Pinpoint the cell where the given text exists, returning its [X, Y] midpoint coordinate. 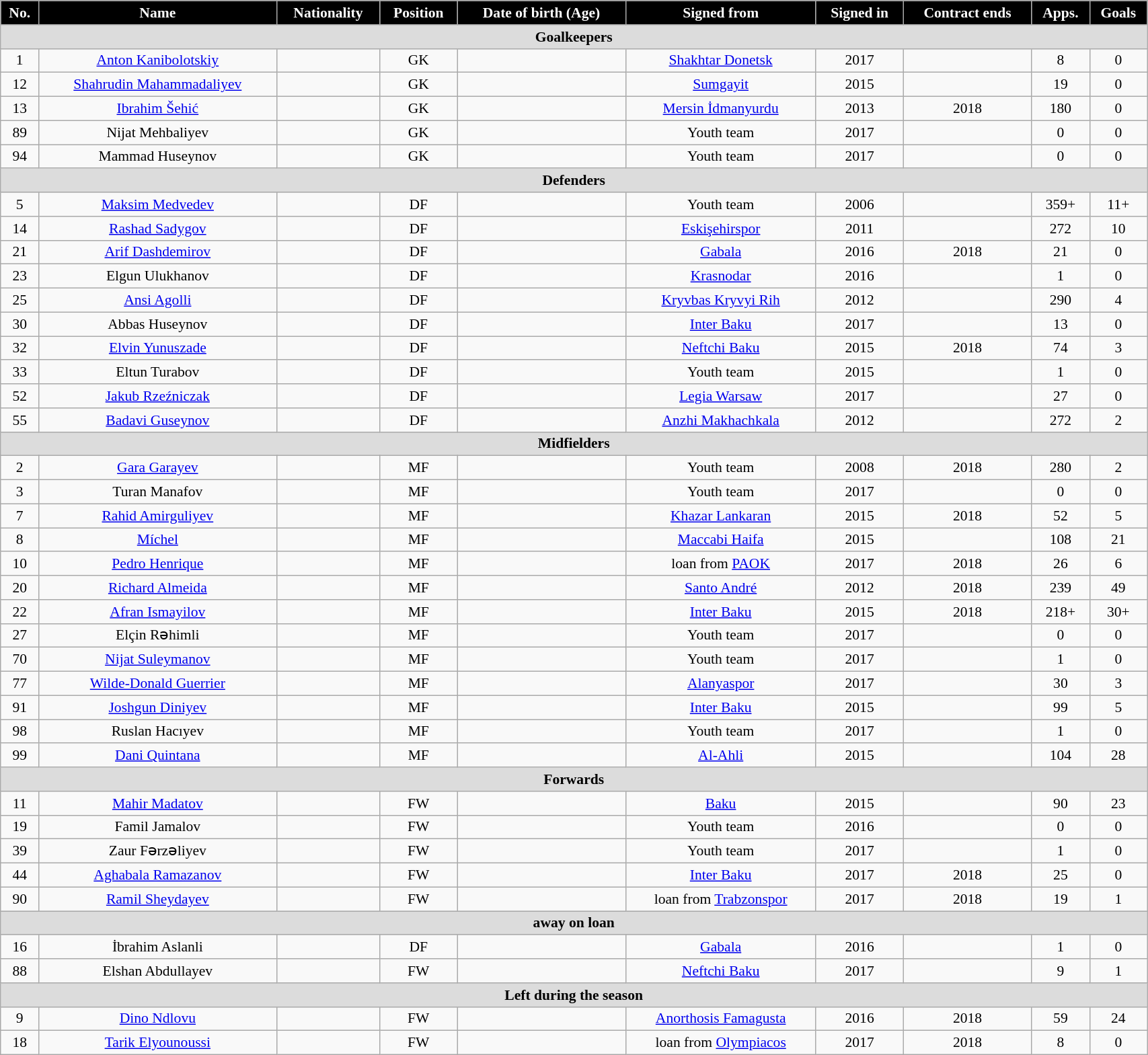
70 [20, 660]
22 [20, 612]
Famil Jamalov [157, 827]
Míchel [157, 540]
Richard Almeida [157, 588]
Ramil Sheydayev [157, 899]
Ruslan Hacıyev [157, 732]
Elvin Yunuszade [157, 348]
Elçin Rəhimli [157, 635]
Nationality [328, 13]
91 [20, 707]
Name [157, 13]
89 [20, 132]
Mahir Madatov [157, 804]
Forwards [574, 779]
55 [20, 420]
Aghabala Ramazanov [157, 875]
59 [1061, 1019]
Dino Ndlovu [157, 1019]
20 [20, 588]
7 [20, 516]
Eltun Turabov [157, 373]
Gara Garayev [157, 468]
Anton Kanibolotskiy [157, 61]
4 [1118, 301]
2011 [859, 229]
2008 [859, 468]
Krasnodar [721, 276]
2013 [859, 109]
Nijat Mehbaliyev [157, 132]
98 [20, 732]
Contract ends [967, 13]
30+ [1118, 612]
Shahrudin Mahammadaliyev [157, 85]
Jakub Rzeźniczak [157, 396]
Wilde-Donald Guerrier [157, 684]
Maccabi Haifa [721, 540]
218+ [1061, 612]
44 [20, 875]
Shakhtar Donetsk [721, 61]
Midfielders [574, 444]
Apps. [1061, 13]
Maksim Medvedev [157, 204]
26 [1061, 564]
11+ [1118, 204]
108 [1061, 540]
Position [418, 13]
loan from Olympiacos [721, 1043]
Rahid Amirguliyev [157, 516]
94 [20, 157]
18 [20, 1043]
39 [20, 851]
104 [1061, 756]
74 [1061, 348]
Rashad Sadygov [157, 229]
Mammad Huseynov [157, 157]
24 [1118, 1019]
Dani Quintana [157, 756]
loan from Trabzonspor [721, 899]
Santo André [721, 588]
Alanyaspor [721, 684]
280 [1061, 468]
No. [20, 13]
Abbas Huseynov [157, 324]
loan from PAOK [721, 564]
Sumgayit [721, 85]
290 [1061, 301]
Goals [1118, 13]
28 [1118, 756]
33 [20, 373]
Eskişehirspor [721, 229]
Elgun Ulukhanov [157, 276]
Joshgun Diniyev [157, 707]
Kryvbas Kryvyi Rih [721, 301]
Baku [721, 804]
Pedro Henrique [157, 564]
away on loan [574, 923]
Date of birth (Age) [542, 13]
Khazar Lankaran [721, 516]
11 [20, 804]
Elshan Abdullayev [157, 971]
88 [20, 971]
Nijat Suleymanov [157, 660]
Anorthosis Famagusta [721, 1019]
Ansi Agolli [157, 301]
Al-Ahli [721, 756]
14 [20, 229]
İbrahim Aslanli [157, 947]
16 [20, 947]
Anzhi Makhachkala [721, 420]
239 [1061, 588]
Ibrahim Šehić [157, 109]
Turan Manafov [157, 492]
Signed in [859, 13]
77 [20, 684]
Badavi Guseynov [157, 420]
49 [1118, 588]
Mersin İdmanyurdu [721, 109]
180 [1061, 109]
Left during the season [574, 995]
Tarik Elyounoussi [157, 1043]
Arif Dashdemirov [157, 252]
Signed from [721, 13]
32 [20, 348]
359+ [1061, 204]
Legia Warsaw [721, 396]
Zaur Fərzəliyev [157, 851]
6 [1118, 564]
Goalkeepers [574, 37]
Afran Ismayilov [157, 612]
2006 [859, 204]
12 [20, 85]
Defenders [574, 181]
